Return [X, Y] of the center of cell containing provided text 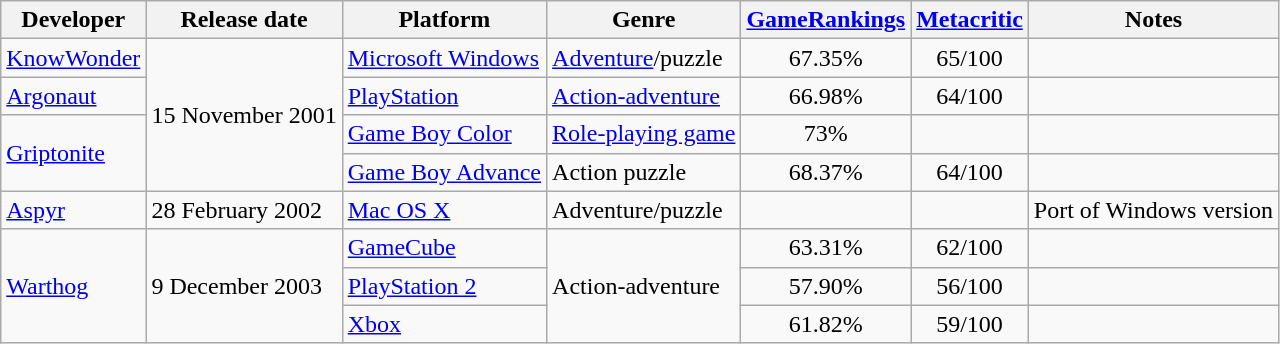
28 February 2002 [244, 210]
Action puzzle [644, 172]
PlayStation 2 [444, 286]
Griptonite [74, 153]
56/100 [970, 286]
Port of Windows version [1153, 210]
Game Boy Color [444, 134]
15 November 2001 [244, 115]
Game Boy Advance [444, 172]
Microsoft Windows [444, 58]
63.31% [826, 248]
GameRankings [826, 20]
Argonaut [74, 96]
62/100 [970, 248]
Aspyr [74, 210]
GameCube [444, 248]
Role-playing game [644, 134]
Metacritic [970, 20]
Notes [1153, 20]
65/100 [970, 58]
Xbox [444, 324]
67.35% [826, 58]
9 December 2003 [244, 286]
PlayStation [444, 96]
Genre [644, 20]
59/100 [970, 324]
68.37% [826, 172]
57.90% [826, 286]
73% [826, 134]
KnowWonder [74, 58]
Warthog [74, 286]
Release date [244, 20]
61.82% [826, 324]
Mac OS X [444, 210]
Developer [74, 20]
Platform [444, 20]
66.98% [826, 96]
